From the cell containing the given text, extract its center point as (x, y) coordinate. 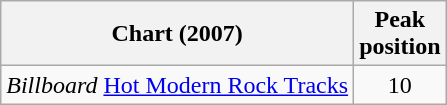
Peakposition (400, 34)
Billboard Hot Modern Rock Tracks (178, 85)
10 (400, 85)
Chart (2007) (178, 34)
